Search for the cell housing the specified text and yield its [x, y] center coordinate. 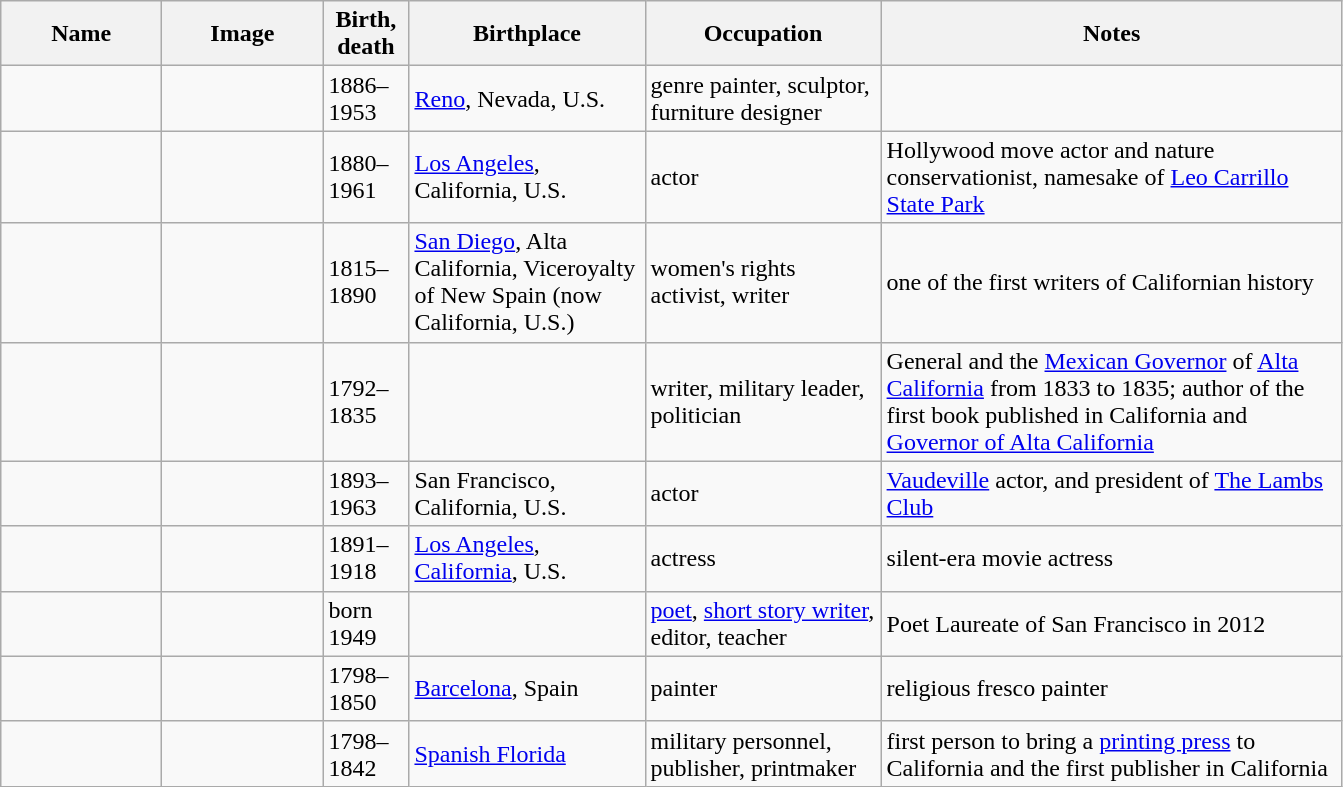
genre painter, sculptor, furniture designer [763, 98]
1815–1890 [366, 282]
San Francisco, California, U.S. [527, 494]
1798–1850 [366, 688]
Poet Laureate of San Francisco in 2012 [1112, 624]
1893–1963 [366, 494]
military personnel, publisher, printmaker [763, 754]
one of the first writers of Californian history [1112, 282]
Occupation [763, 34]
Spanish Florida [527, 754]
1891–1918 [366, 558]
silent-era movie actress [1112, 558]
born 1949 [366, 624]
Barcelona, Spain [527, 688]
1880–1961 [366, 177]
Hollywood move actor and nature conservationist, namesake of Leo Carrillo State Park [1112, 177]
women's rights activist, writer [763, 282]
first person to bring a printing press to California and the first publisher in California [1112, 754]
1886–1953 [366, 98]
1798–1842 [366, 754]
Name [82, 34]
Birth, death [366, 34]
Vaudeville actor, and president of The Lambs Club [1112, 494]
painter [763, 688]
actress [763, 558]
1792–1835 [366, 402]
San Diego, Alta California, Viceroyalty of New Spain (now California, U.S.) [527, 282]
Notes [1112, 34]
poet, short story writer, editor, teacher [763, 624]
Image [242, 34]
writer, military leader, politician [763, 402]
religious fresco painter [1112, 688]
Reno, Nevada, U.S. [527, 98]
Birthplace [527, 34]
